Identify which cell holds the provided text, then report its [x, y] central coordinate. 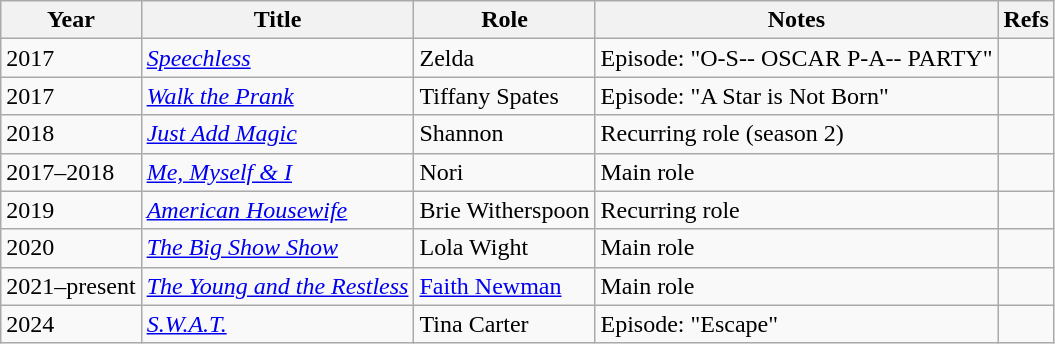
Tina Carter [504, 324]
American Housewife [278, 210]
Lola Wight [504, 248]
Faith Newman [504, 286]
Shannon [504, 134]
The Big Show Show [278, 248]
Zelda [504, 58]
2020 [71, 248]
Just Add Magic [278, 134]
2017–2018 [71, 172]
Episode: "Escape" [796, 324]
Tiffany Spates [504, 96]
2019 [71, 210]
Year [71, 20]
2021–present [71, 286]
2018 [71, 134]
Role [504, 20]
2024 [71, 324]
Me, Myself & I [278, 172]
Episode: "O-S-- OSCAR P-A-- PARTY" [796, 58]
Recurring role [796, 210]
Refs [1026, 20]
The Young and the Restless [278, 286]
Walk the Prank [278, 96]
Speechless [278, 58]
Nori [504, 172]
Title [278, 20]
Episode: "A Star is Not Born" [796, 96]
S.W.A.T. [278, 324]
Recurring role (season 2) [796, 134]
Notes [796, 20]
Brie Witherspoon [504, 210]
